Locate the cell with the specified text and output its [X, Y] center coordinate. 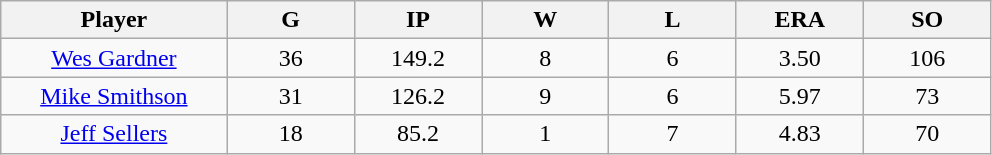
85.2 [418, 134]
Mike Smithson [114, 96]
3.50 [800, 58]
IP [418, 20]
Jeff Sellers [114, 134]
Wes Gardner [114, 58]
4.83 [800, 134]
106 [928, 58]
18 [290, 134]
31 [290, 96]
W [546, 20]
SO [928, 20]
7 [672, 134]
36 [290, 58]
Player [114, 20]
5.97 [800, 96]
G [290, 20]
9 [546, 96]
126.2 [418, 96]
149.2 [418, 58]
70 [928, 134]
1 [546, 134]
ERA [800, 20]
L [672, 20]
73 [928, 96]
8 [546, 58]
